Return (X, Y) of the center of cell containing provided text 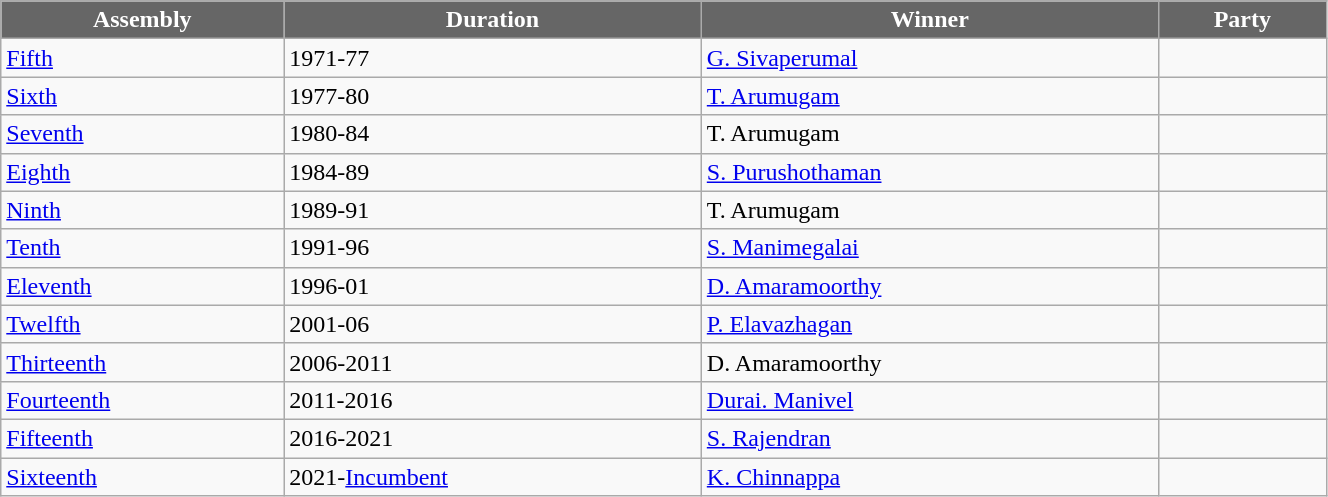
Ninth (142, 210)
Sixth (142, 96)
1980-84 (492, 134)
Tenth (142, 248)
G. Sivaperumal (930, 58)
1996-01 (492, 286)
1989-91 (492, 210)
Eleventh (142, 286)
2021-Incumbent (492, 477)
2011-2016 (492, 400)
Eighth (142, 172)
Twelfth (142, 324)
Thirteenth (142, 362)
K. Chinnappa (930, 477)
S. Purushothaman (930, 172)
2006-2011 (492, 362)
Duration (492, 20)
1991-96 (492, 248)
Sixteenth (142, 477)
Assembly (142, 20)
1971-77 (492, 58)
Winner (930, 20)
Fifth (142, 58)
1977-80 (492, 96)
S. Manimegalai (930, 248)
Fifteenth (142, 438)
S. Rajendran (930, 438)
P. Elavazhagan (930, 324)
Fourteenth (142, 400)
Party (1242, 20)
2001-06 (492, 324)
2016-2021 (492, 438)
Durai. Manivel (930, 400)
Seventh (142, 134)
1984-89 (492, 172)
